Provide the (x, y) coordinate of the cell's center where the given text is located.  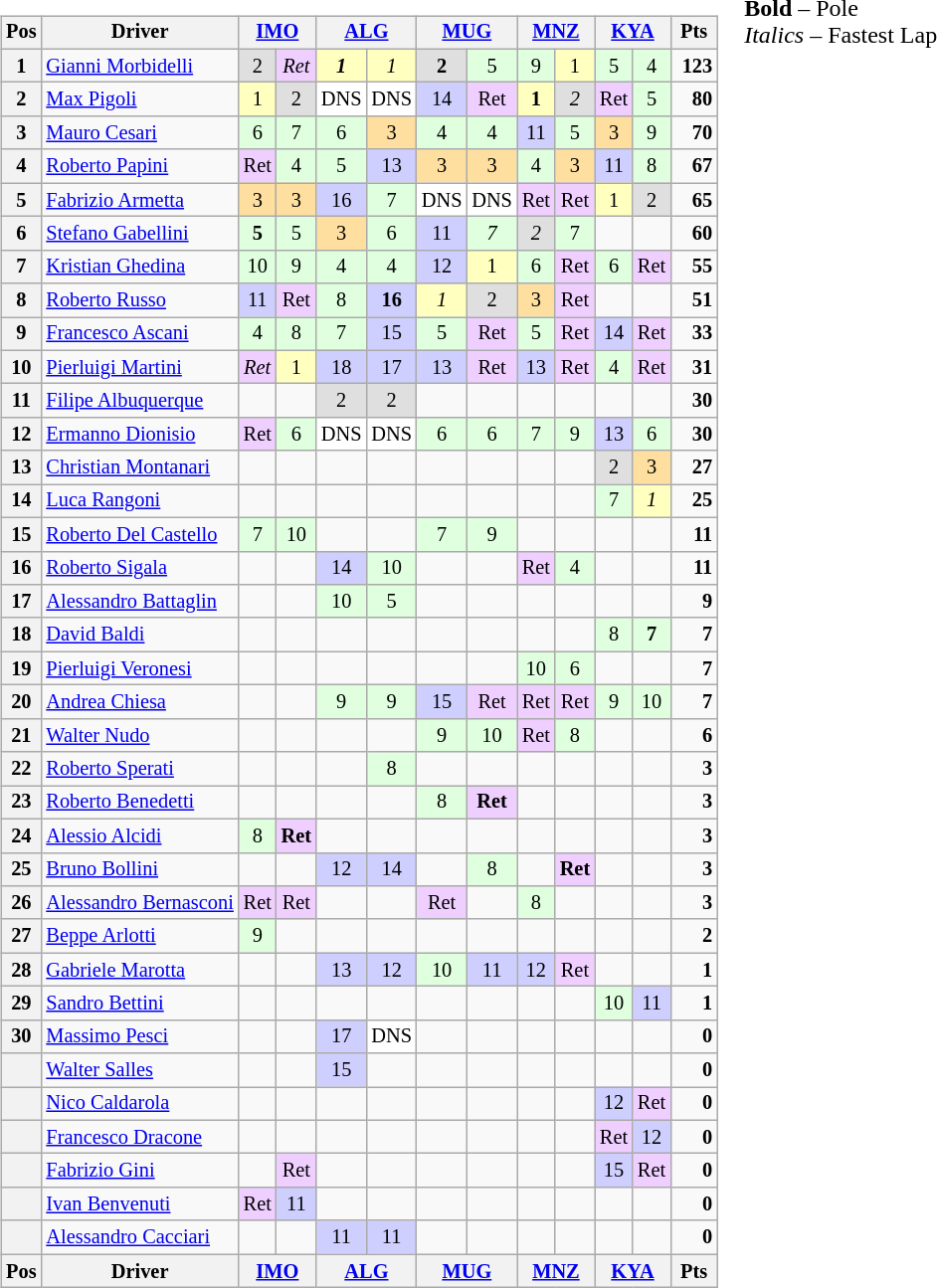
Walter Nudo (139, 735)
Luca Rangoni (139, 501)
Ivan Benvenuti (139, 1204)
67 (694, 166)
55 (694, 267)
26 (21, 903)
Roberto Sigala (139, 568)
Gabriele Marotta (139, 970)
Roberto Russo (139, 300)
Nico Caldarola (139, 1104)
Fabrizio Gini (139, 1171)
Stefano Gabellini (139, 234)
Roberto Del Castello (139, 534)
Sandro Bettini (139, 1004)
28 (21, 970)
Walter Salles (139, 1070)
24 (21, 835)
23 (21, 803)
Francesco Ascani (139, 334)
21 (21, 735)
70 (694, 133)
Roberto Papini (139, 166)
Bruno Bollini (139, 869)
Andrea Chiesa (139, 702)
33 (694, 334)
Fabrizio Armetta (139, 200)
Alessandro Cacciari (139, 1237)
Max Pigoli (139, 99)
Filipe Albuquerque (139, 401)
David Baldi (139, 635)
31 (694, 367)
65 (694, 200)
Massimo Pesci (139, 1036)
29 (21, 1004)
Beppe Arlotti (139, 936)
Pierluigi Veronesi (139, 668)
Roberto Benedetti (139, 803)
Mauro Cesari (139, 133)
51 (694, 300)
Roberto Sperati (139, 769)
Kristian Ghedina (139, 267)
80 (694, 99)
Christian Montanari (139, 467)
123 (694, 66)
Francesco Dracone (139, 1137)
20 (21, 702)
22 (21, 769)
Alessandro Bernasconi (139, 903)
Pierluigi Martini (139, 367)
Ermanno Dionisio (139, 435)
19 (21, 668)
60 (694, 234)
Gianni Morbidelli (139, 66)
Alessandro Battaglin (139, 602)
Alessio Alcidi (139, 835)
